Identify which cell holds the provided text, then report its [x, y] central coordinate. 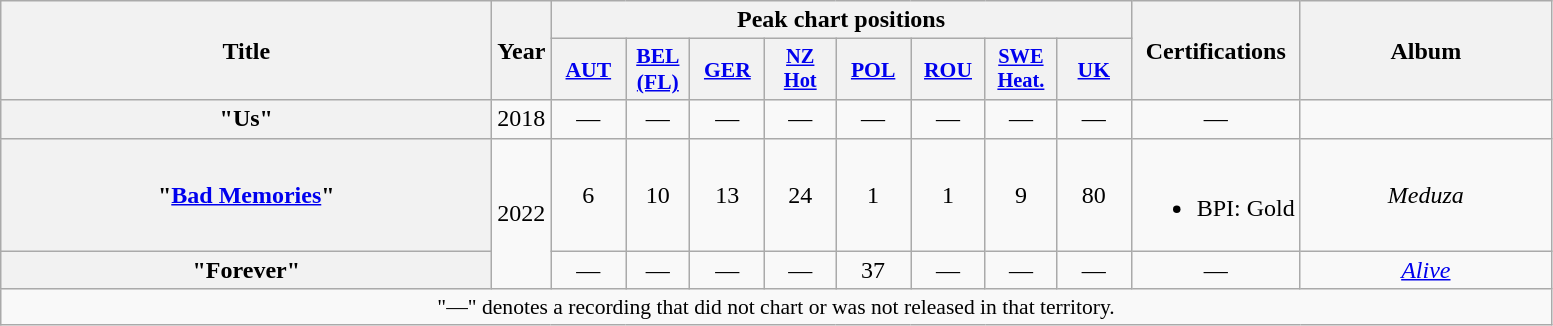
POL [874, 70]
13 [728, 194]
10 [658, 194]
GER [728, 70]
2022 [522, 214]
9 [1020, 194]
Certifications [1216, 50]
Alive [1426, 270]
80 [1094, 194]
24 [800, 194]
SWEHeat. [1020, 70]
BPI: Gold [1216, 194]
ROU [948, 70]
UK [1094, 70]
AUT [588, 70]
Meduza [1426, 194]
NZHot [800, 70]
Year [522, 50]
"Us" [246, 119]
Title [246, 50]
6 [588, 194]
"Bad Memories" [246, 194]
2018 [522, 119]
Album [1426, 50]
37 [874, 270]
"—" denotes a recording that did not chart or was not released in that territory. [776, 307]
Peak chart positions [841, 20]
"Forever" [246, 270]
BEL(FL) [658, 70]
